For the text-containing cell, return its midpoint in [x, y] coordinate format. 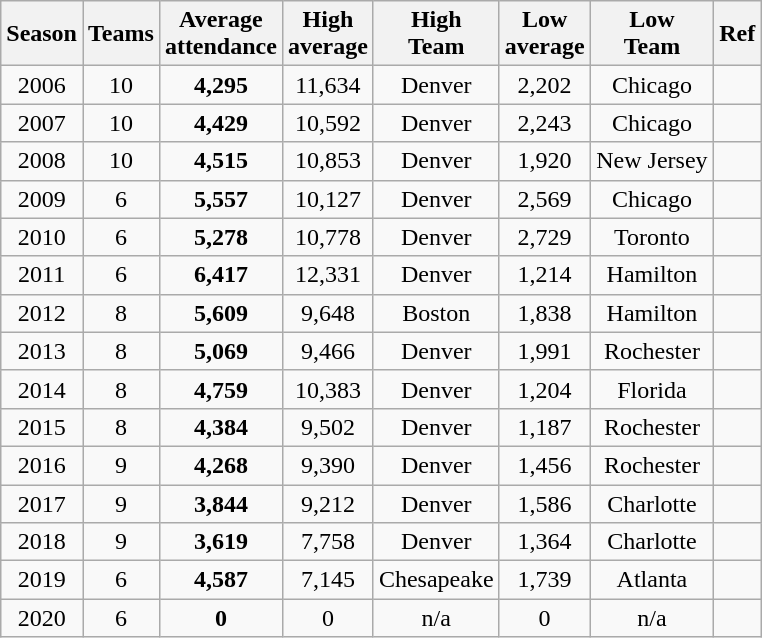
1,204 [544, 389]
2011 [42, 275]
2,202 [544, 85]
Teams [120, 34]
7,758 [328, 542]
3,844 [220, 503]
9,648 [328, 313]
Boston [436, 313]
LowTeam [652, 34]
2,243 [544, 123]
9,466 [328, 351]
2018 [42, 542]
2006 [42, 85]
1,364 [544, 542]
2019 [42, 580]
5,609 [220, 313]
10,592 [328, 123]
4,759 [220, 389]
2007 [42, 123]
5,278 [220, 237]
4,384 [220, 427]
10,853 [328, 161]
Averageattendance [220, 34]
New Jersey [652, 161]
11,634 [328, 85]
Ref [738, 34]
5,557 [220, 199]
4,429 [220, 123]
7,145 [328, 580]
1,214 [544, 275]
2010 [42, 237]
2,729 [544, 237]
9,502 [328, 427]
1,920 [544, 161]
Highaverage [328, 34]
9,390 [328, 465]
Lowaverage [544, 34]
1,739 [544, 580]
2,569 [544, 199]
10,127 [328, 199]
10,383 [328, 389]
2013 [42, 351]
4,295 [220, 85]
2014 [42, 389]
5,069 [220, 351]
12,331 [328, 275]
1,586 [544, 503]
4,268 [220, 465]
9,212 [328, 503]
Atlanta [652, 580]
Florida [652, 389]
2015 [42, 427]
3,619 [220, 542]
1,991 [544, 351]
4,587 [220, 580]
2017 [42, 503]
6,417 [220, 275]
2016 [42, 465]
HighTeam [436, 34]
1,456 [544, 465]
1,838 [544, 313]
Chesapeake [436, 580]
2012 [42, 313]
Toronto [652, 237]
10,778 [328, 237]
2020 [42, 618]
Season [42, 34]
1,187 [544, 427]
4,515 [220, 161]
2008 [42, 161]
2009 [42, 199]
